Identify which cell holds the provided text, then report its (x, y) central coordinate. 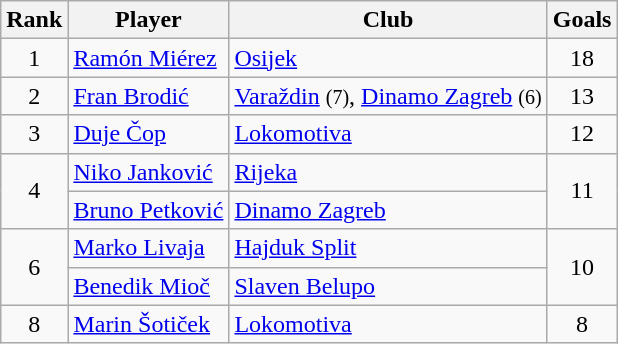
10 (582, 267)
Fran Brodić (148, 96)
Player (148, 20)
Club (388, 20)
18 (582, 58)
Ramón Miérez (148, 58)
2 (34, 96)
13 (582, 96)
12 (582, 134)
Goals (582, 20)
Rank (34, 20)
1 (34, 58)
Niko Janković (148, 172)
Osijek (388, 58)
6 (34, 267)
Bruno Petković (148, 210)
Hajduk Split (388, 248)
Varaždin (7), Dinamo Zagreb (6) (388, 96)
Rijeka (388, 172)
Dinamo Zagreb (388, 210)
3 (34, 134)
Marko Livaja (148, 248)
Duje Čop (148, 134)
Slaven Belupo (388, 286)
11 (582, 191)
Benedik Mioč (148, 286)
4 (34, 191)
Marin Šotiček (148, 324)
